For the text-containing cell, return its midpoint in [X, Y] coordinate format. 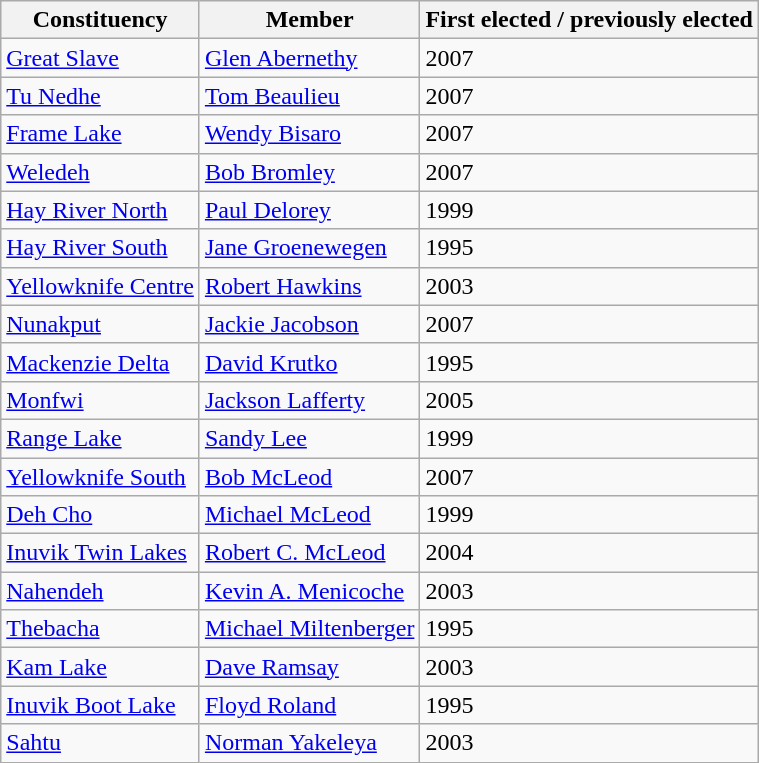
Nunakput [100, 324]
Sandy Lee [310, 438]
Michael Miltenberger [310, 629]
David Krutko [310, 362]
Tom Beaulieu [310, 96]
Frame Lake [100, 134]
Hay River North [100, 210]
Norman Yakeleya [310, 743]
Tu Nedhe [100, 96]
Nahendeh [100, 591]
Kevin A. Menicoche [310, 591]
Hay River South [100, 248]
Glen Abernethy [310, 58]
Paul Delorey [310, 210]
Dave Ramsay [310, 667]
Thebacha [100, 629]
Kam Lake [100, 667]
Bob McLeod [310, 477]
Great Slave [100, 58]
Monfwi [100, 400]
Jackson Lafferty [310, 400]
Jane Groenewegen [310, 248]
Robert C. McLeod [310, 553]
Michael McLeod [310, 515]
Wendy Bisaro [310, 134]
Range Lake [100, 438]
Bob Bromley [310, 172]
Yellowknife Centre [100, 286]
Inuvik Boot Lake [100, 705]
Constituency [100, 20]
Jackie Jacobson [310, 324]
Member [310, 20]
Mackenzie Delta [100, 362]
Floyd Roland [310, 705]
2005 [590, 400]
First elected / previously elected [590, 20]
Deh Cho [100, 515]
Sahtu [100, 743]
Weledeh [100, 172]
Yellowknife South [100, 477]
Inuvik Twin Lakes [100, 553]
Robert Hawkins [310, 286]
2004 [590, 553]
